Return the [X, Y] coordinate for the center point of the cell that contains the specified text.  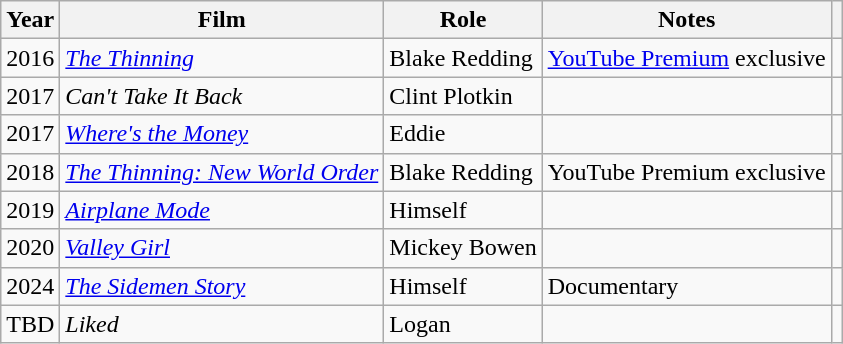
The Thinning [222, 58]
2018 [30, 172]
2024 [30, 286]
Year [30, 20]
2019 [30, 210]
Clint Plotkin [463, 96]
Where's the Money [222, 134]
TBD [30, 324]
Film [222, 20]
The Sidemen Story [222, 286]
Notes [686, 20]
Airplane Mode [222, 210]
Logan [463, 324]
Liked [222, 324]
Can't Take It Back [222, 96]
Role [463, 20]
2016 [30, 58]
Mickey Bowen [463, 248]
The Thinning: New World Order [222, 172]
Eddie [463, 134]
2020 [30, 248]
Valley Girl [222, 248]
Documentary [686, 286]
